From the cell containing the given text, extract its center point as (x, y) coordinate. 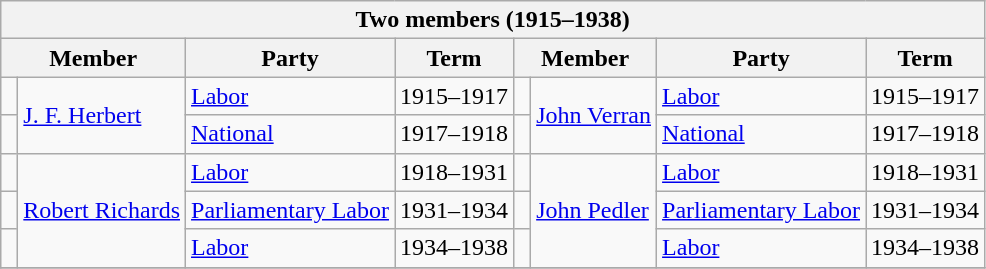
John Pedler (594, 210)
John Verran (594, 115)
Two members (1915–1938) (493, 20)
J. F. Herbert (102, 115)
Robert Richards (102, 210)
